Identify which cell holds the provided text, then report its (X, Y) central coordinate. 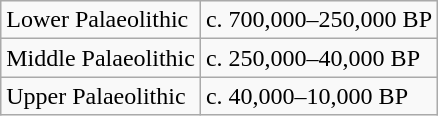
Lower Palaeolithic (101, 20)
c. 250,000–40,000 BP (318, 58)
Upper Palaeolithic (101, 96)
c. 700,000–250,000 BP (318, 20)
Middle Palaeolithic (101, 58)
c. 40,000–10,000 BP (318, 96)
